Capture the cell that displays the provided text and extract its (x, y) central coordinate. 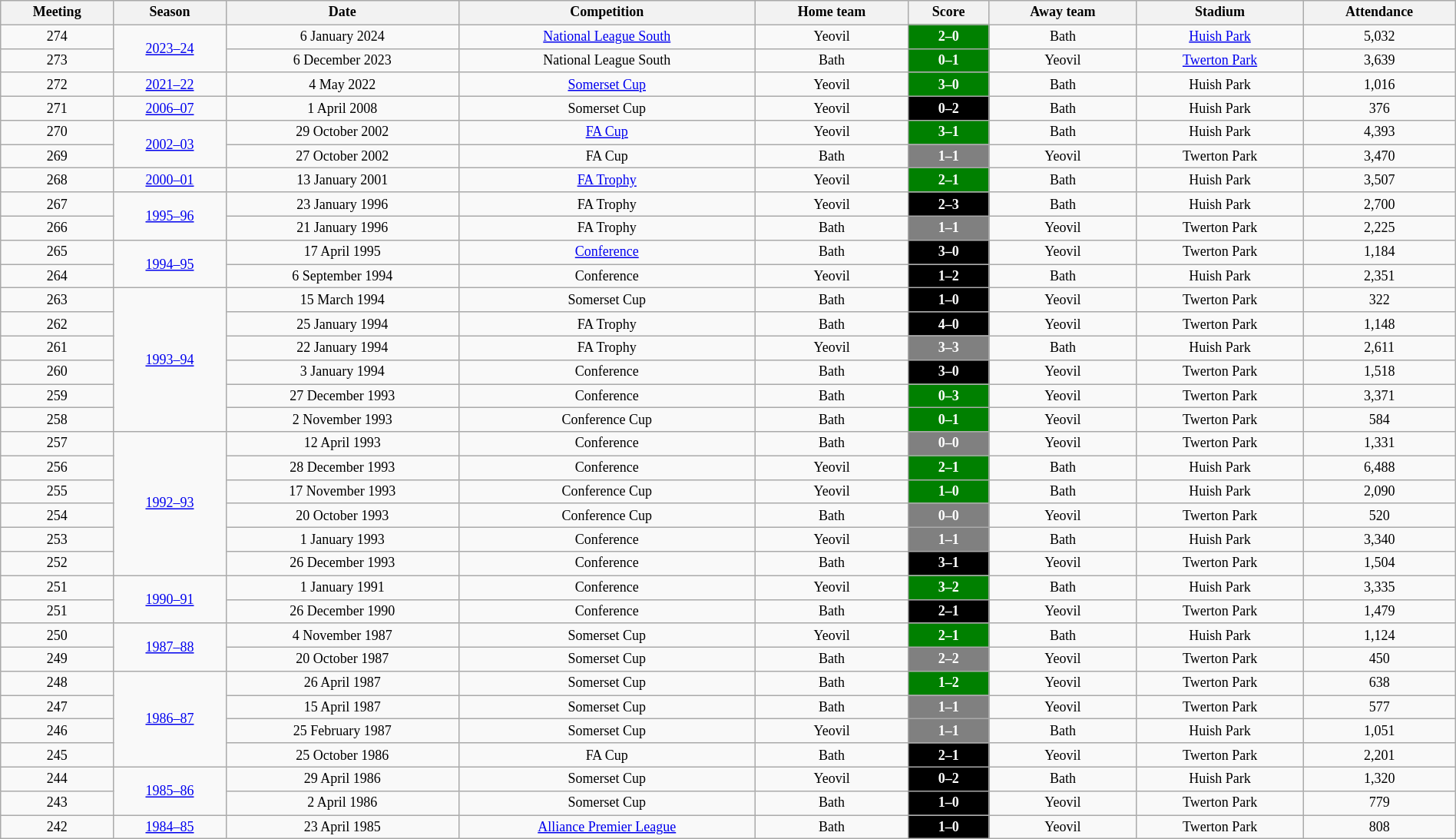
20 October 1993 (342, 515)
1,016 (1379, 85)
1984–85 (170, 827)
808 (1379, 827)
266 (57, 227)
2,090 (1379, 492)
1987–88 (170, 647)
4 May 2022 (342, 85)
12 April 1993 (342, 444)
17 November 1993 (342, 492)
269 (57, 157)
4,393 (1379, 132)
253 (57, 539)
249 (57, 659)
1995–96 (170, 216)
1,148 (1379, 324)
2021–22 (170, 85)
2,201 (1379, 754)
273 (57, 60)
1 April 2008 (342, 108)
270 (57, 132)
1,124 (1379, 635)
2,700 (1379, 204)
3,371 (1379, 396)
1993–94 (170, 360)
243 (57, 802)
3,507 (1379, 180)
3,470 (1379, 157)
25 October 1986 (342, 754)
26 December 1990 (342, 612)
29 October 2002 (342, 132)
2,225 (1379, 227)
23 April 1985 (342, 827)
2,351 (1379, 277)
2,611 (1379, 347)
6,488 (1379, 467)
2–2 (949, 659)
2 November 1993 (342, 419)
1 January 1991 (342, 587)
3,639 (1379, 60)
263 (57, 300)
259 (57, 396)
271 (57, 108)
25 January 1994 (342, 324)
Date (342, 12)
247 (57, 707)
244 (57, 779)
1992–93 (170, 504)
17 April 1995 (342, 252)
Alliance Premier League (607, 827)
1,518 (1379, 372)
Competition (607, 12)
256 (57, 467)
Score (949, 12)
2006–07 (170, 108)
1,051 (1379, 731)
1,479 (1379, 612)
255 (57, 492)
261 (57, 347)
4 November 1987 (342, 635)
3 January 1994 (342, 372)
250 (57, 635)
1 January 1993 (342, 539)
254 (57, 515)
0–3 (949, 396)
26 April 1987 (342, 684)
1985–86 (170, 791)
264 (57, 277)
3–2 (949, 587)
245 (57, 754)
246 (57, 731)
22 January 1994 (342, 347)
2 April 1986 (342, 802)
26 December 1993 (342, 564)
2000–01 (170, 180)
Season (170, 12)
1,184 (1379, 252)
779 (1379, 802)
21 January 1996 (342, 227)
248 (57, 684)
15 April 1987 (342, 707)
1990–91 (170, 599)
Stadium (1219, 12)
1994–95 (170, 264)
268 (57, 180)
272 (57, 85)
2002–03 (170, 144)
262 (57, 324)
29 April 1986 (342, 779)
638 (1379, 684)
2–3 (949, 204)
27 October 2002 (342, 157)
242 (57, 827)
257 (57, 444)
28 December 1993 (342, 467)
1,504 (1379, 564)
265 (57, 252)
376 (1379, 108)
520 (1379, 515)
322 (1379, 300)
5,032 (1379, 37)
260 (57, 372)
3,340 (1379, 539)
Away team (1063, 12)
23 January 1996 (342, 204)
1986–87 (170, 719)
Attendance (1379, 12)
13 January 2001 (342, 180)
267 (57, 204)
450 (1379, 659)
25 February 1987 (342, 731)
2–0 (949, 37)
258 (57, 419)
1,331 (1379, 444)
274 (57, 37)
577 (1379, 707)
4–0 (949, 324)
27 December 1993 (342, 396)
584 (1379, 419)
20 October 1987 (342, 659)
6 January 2024 (342, 37)
15 March 1994 (342, 300)
6 December 2023 (342, 60)
2023–24 (170, 48)
Home team (832, 12)
3,335 (1379, 587)
6 September 1994 (342, 277)
3–3 (949, 347)
1,320 (1379, 779)
252 (57, 564)
Meeting (57, 12)
